Capture the cell that displays the provided text and extract its (x, y) central coordinate. 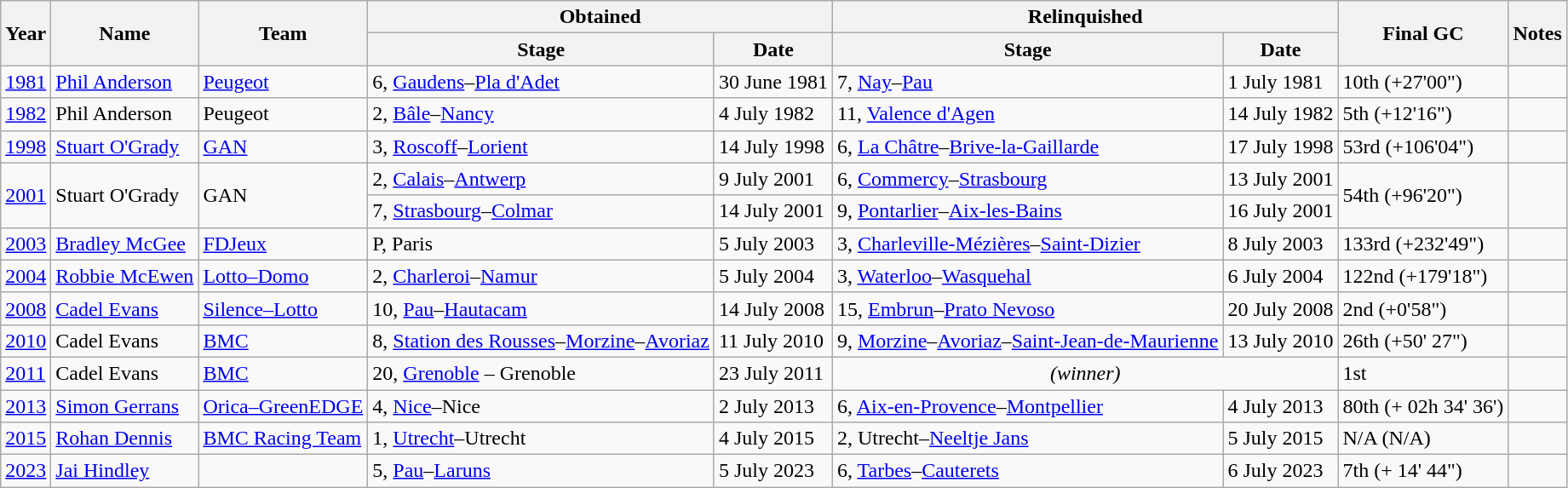
5th (+12'16") (1423, 114)
Final GC (1423, 33)
5, Pau–Laruns (542, 471)
2004 (26, 276)
14 July 1998 (773, 146)
9 July 2001 (773, 179)
2, Utrecht–Neeltje Jans (1027, 439)
10th (+27'00") (1423, 82)
7, Strasbourg–Colmar (542, 211)
1998 (26, 146)
P, Paris (542, 244)
8, Station des Rousses–Morzine–Avoriaz (542, 341)
2011 (26, 373)
16 July 2001 (1281, 211)
4, Nice–Nice (542, 406)
2023 (26, 471)
Bradley McGee (124, 244)
80th (+ 02h 34' 36') (1423, 406)
2013 (26, 406)
11, Valence d'Agen (1027, 114)
1 July 1981 (1281, 82)
1, Utrecht–Utrecht (542, 439)
3, Waterloo–Wasquehal (1027, 276)
53rd (+106'04") (1423, 146)
2003 (26, 244)
13 July 2001 (1281, 179)
1982 (26, 114)
4 July 2015 (773, 439)
Simon Gerrans (124, 406)
Rohan Dennis (124, 439)
N/A (N/A) (1423, 439)
1981 (26, 82)
2, Charleroi–Namur (542, 276)
BMC Racing Team (283, 439)
5 July 2015 (1281, 439)
7th (+ 14' 44") (1423, 471)
2010 (26, 341)
9, Morzine–Avoriaz–Saint-Jean-de-Maurienne (1027, 341)
54th (+96'20") (1423, 195)
8 July 2003 (1281, 244)
3, Charleville-Mézières–Saint-Dizier (1027, 244)
2001 (26, 195)
3, Roscoff–Lorient (542, 146)
23 July 2011 (773, 373)
Relinquished (1085, 17)
20 July 2008 (1281, 308)
5 July 2003 (773, 244)
(winner) (1085, 373)
10, Pau–Hautacam (542, 308)
13 July 2010 (1281, 341)
7, Nay–Pau (1027, 82)
5 July 2004 (773, 276)
6, Gaudens–Pla d'Adet (542, 82)
FDJeux (283, 244)
30 June 1981 (773, 82)
2, Calais–Antwerp (542, 179)
6 July 2004 (1281, 276)
6, La Châtre–Brive-la-Gaillarde (1027, 146)
14 July 2008 (773, 308)
6, Tarbes–Cauterets (1027, 471)
Orica–GreenEDGE (283, 406)
26th (+50' 27") (1423, 341)
Robbie McEwen (124, 276)
4 July 2013 (1281, 406)
Jai Hindley (124, 471)
2 July 2013 (773, 406)
6, Aix-en-Provence–Montpellier (1027, 406)
Team (283, 33)
14 July 1982 (1281, 114)
9, Pontarlier–Aix-les-Bains (1027, 211)
2nd (+0'58") (1423, 308)
14 July 2001 (773, 211)
2, Bâle–Nancy (542, 114)
Lotto–Domo (283, 276)
6 July 2023 (1281, 471)
1st (1423, 373)
133rd (+232'49") (1423, 244)
5 July 2023 (773, 471)
6, Commercy–Strasbourg (1027, 179)
2015 (26, 439)
11 July 2010 (773, 341)
Silence–Lotto (283, 308)
Name (124, 33)
122nd (+179'18") (1423, 276)
20, Grenoble – Grenoble (542, 373)
2008 (26, 308)
15, Embrun–Prato Nevoso (1027, 308)
Year (26, 33)
17 July 1998 (1281, 146)
4 July 1982 (773, 114)
Notes (1537, 33)
Obtained (600, 17)
